Return the [x, y] coordinate for the center point of the cell that contains the specified text.  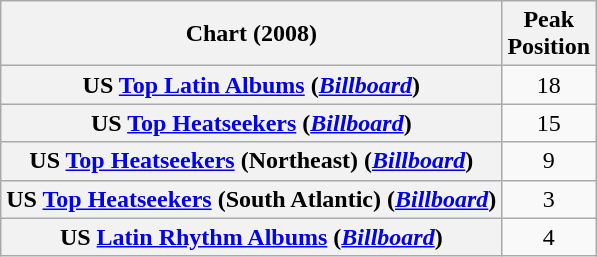
US Top Heatseekers (Northeast) (Billboard) [252, 161]
US Latin Rhythm Albums (Billboard) [252, 237]
3 [549, 199]
US Top Latin Albums (Billboard) [252, 85]
4 [549, 237]
15 [549, 123]
US Top Heatseekers (South Atlantic) (Billboard) [252, 199]
9 [549, 161]
18 [549, 85]
US Top Heatseekers (Billboard) [252, 123]
Peak Position [549, 34]
Chart (2008) [252, 34]
